Capture the cell that displays the provided text and extract its [X, Y] central coordinate. 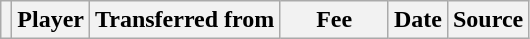
Transferred from [185, 20]
Date [418, 20]
Player [51, 20]
Fee [334, 20]
Source [488, 20]
